Locate the cell with the specified text and output its (X, Y) center coordinate. 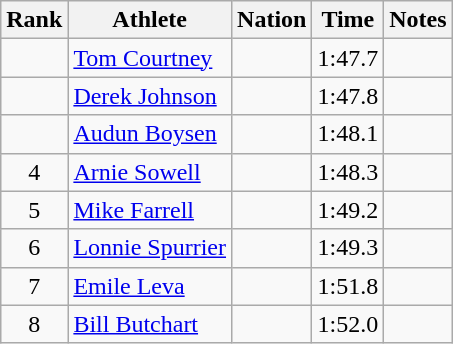
5 (34, 210)
1:48.1 (348, 134)
1:52.0 (348, 324)
1:49.3 (348, 248)
1:47.8 (348, 96)
1:47.7 (348, 58)
Audun Boysen (150, 134)
Tom Courtney (150, 58)
Bill Butchart (150, 324)
Mike Farrell (150, 210)
Notes (418, 20)
Athlete (150, 20)
Time (348, 20)
1:49.2 (348, 210)
Emile Leva (150, 286)
Nation (272, 20)
Rank (34, 20)
Arnie Sowell (150, 172)
6 (34, 248)
7 (34, 286)
Derek Johnson (150, 96)
4 (34, 172)
Lonnie Spurrier (150, 248)
1:51.8 (348, 286)
8 (34, 324)
1:48.3 (348, 172)
